Pinpoint the cell where the given text exists, returning its (X, Y) midpoint coordinate. 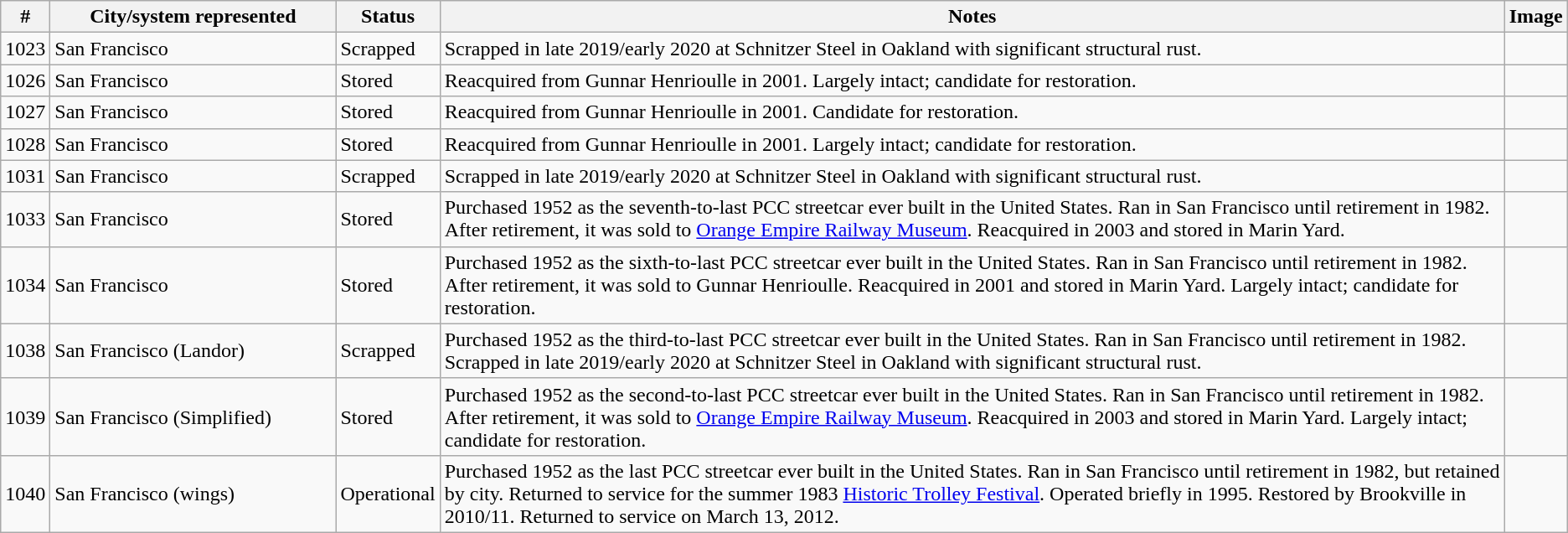
1031 (25, 176)
Image (1536, 17)
Notes (972, 17)
City/system represented (193, 17)
1026 (25, 80)
1038 (25, 350)
Reacquired from Gunnar Henrioulle in 2001. Candidate for restoration. (972, 112)
Status (388, 17)
1033 (25, 220)
1040 (25, 494)
1028 (25, 144)
1039 (25, 417)
1027 (25, 112)
San Francisco (Landor) (193, 350)
1034 (25, 285)
1023 (25, 49)
San Francisco (wings) (193, 494)
San Francisco (Simplified) (193, 417)
# (25, 17)
Operational (388, 494)
